From the cell containing the given text, extract its center point as [X, Y] coordinate. 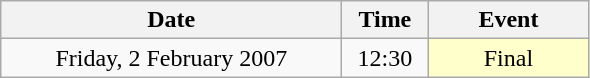
Friday, 2 February 2007 [172, 58]
12:30 [385, 58]
Date [172, 20]
Final [508, 58]
Time [385, 20]
Event [508, 20]
